Output the (X, Y) coordinate of the center of the cell containing the given text.  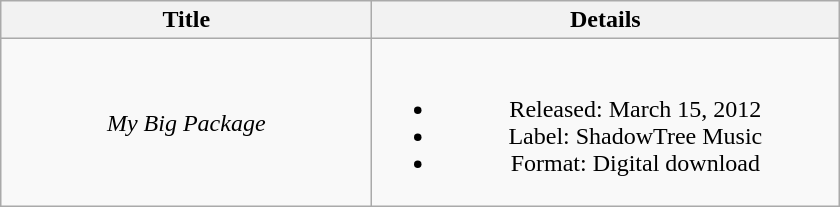
Title (186, 20)
My Big Package (186, 122)
Released: March 15, 2012Label: ShadowTree MusicFormat: Digital download (606, 122)
Details (606, 20)
